Detect which cell encompasses the target text, then output its [X, Y] center coordinate. 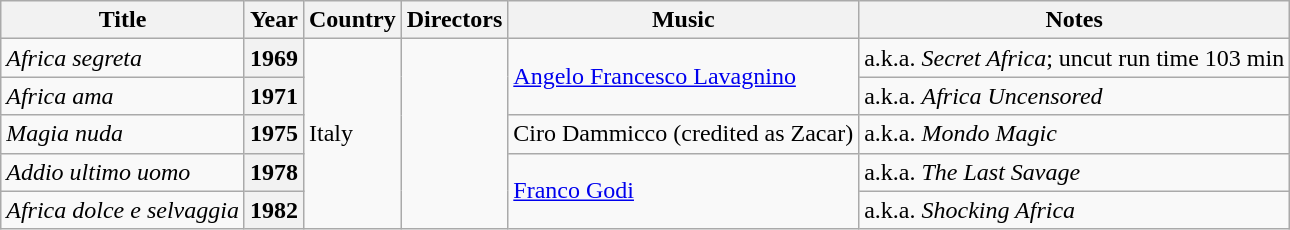
Africa segreta [123, 58]
Music [684, 20]
Italy [352, 134]
Year [274, 20]
1971 [274, 96]
Notes [1074, 20]
Angelo Francesco Lavagnino [684, 77]
a.k.a. Mondo Magic [1074, 134]
Addio ultimo uomo [123, 172]
Africa dolce e selvaggia [123, 210]
Title [123, 20]
1978 [274, 172]
Ciro Dammicco (credited as Zacar) [684, 134]
1975 [274, 134]
1982 [274, 210]
Africa ama [123, 96]
a.k.a. Secret Africa; uncut run time 103 min [1074, 58]
Magia nuda [123, 134]
1969 [274, 58]
Directors [454, 20]
Country [352, 20]
Franco Godi [684, 191]
a.k.a. The Last Savage [1074, 172]
a.k.a. Shocking Africa [1074, 210]
a.k.a. Africa Uncensored [1074, 96]
